From the cell containing the given text, extract its center point as [X, Y] coordinate. 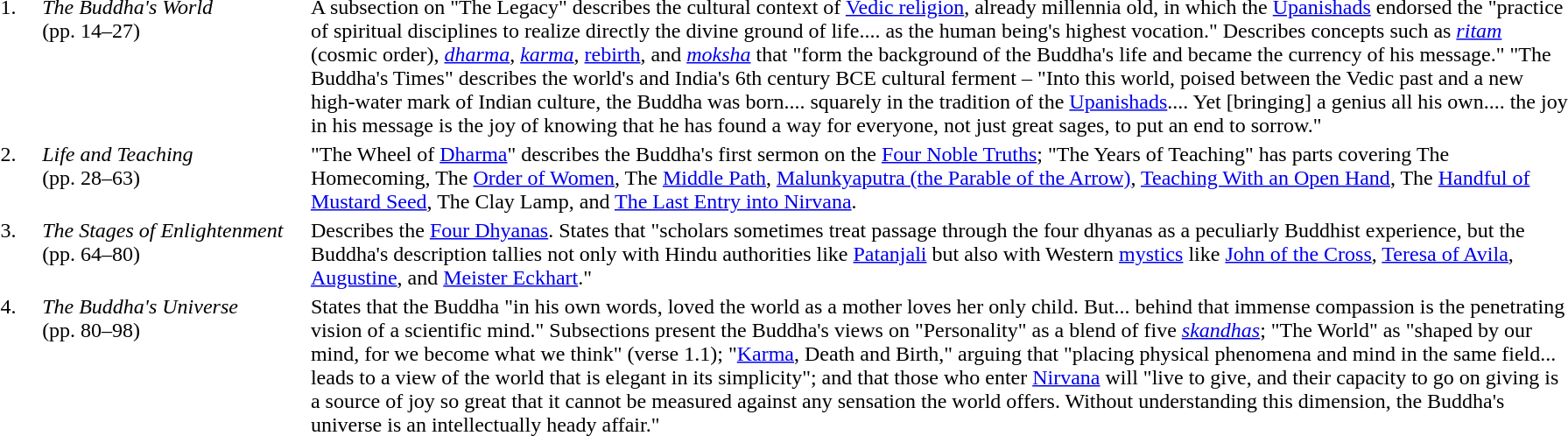
Life and Teaching(pp. 28–63) [174, 178]
The Stages of Enlightenment(pp. 64–80) [174, 254]
